Capture the cell that displays the provided text and extract its [x, y] central coordinate. 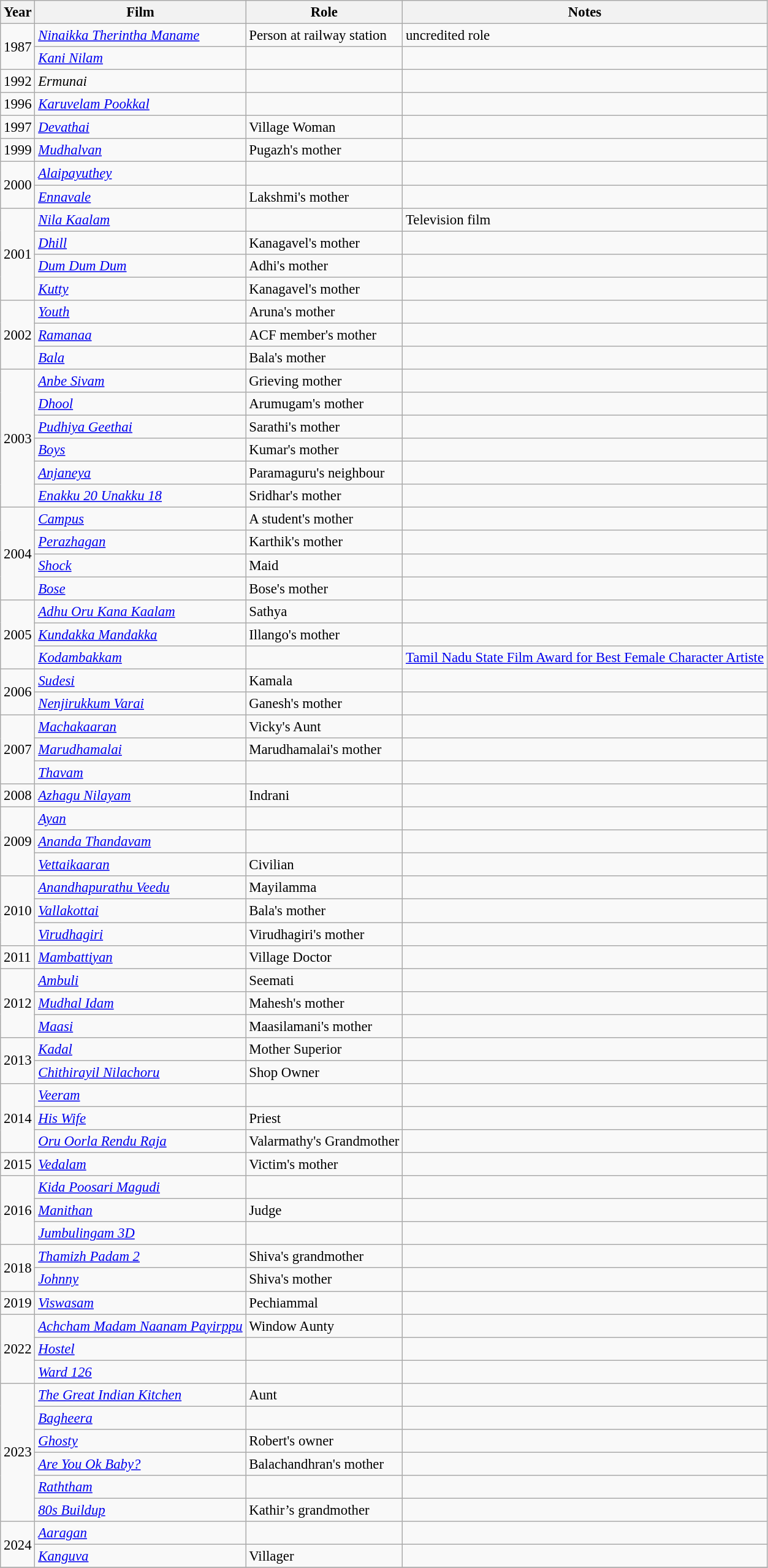
Aruna's mother [324, 312]
Judge [324, 1211]
2014 [18, 1118]
Johnny [140, 1280]
Maasi [140, 1026]
Sathya [324, 611]
Enakku 20 Unakku 18 [140, 496]
Alaipayuthey [140, 173]
Role [324, 12]
2019 [18, 1303]
Sarathi's mother [324, 427]
Ganesh's mother [324, 704]
Raththam [140, 1487]
Ninaikka Therintha Maname [140, 36]
2009 [18, 842]
Oru Oorla Rendu Raja [140, 1141]
Pugazh's mother [324, 150]
Azhagu Nilayam [140, 796]
Valarmathy's Grandmother [324, 1141]
Victim's mother [324, 1165]
Villager [324, 1556]
Adhu Oru Kana Kaalam [140, 611]
Karthik's mother [324, 542]
2003 [18, 438]
Nenjirukkum Varai [140, 704]
1992 [18, 82]
Maid [324, 565]
2005 [18, 634]
Kundakka Mandakka [140, 634]
2018 [18, 1268]
Ennavale [140, 197]
Are You Ok Baby? [140, 1464]
Kanguva [140, 1556]
Seemati [324, 980]
2011 [18, 957]
Jumbulingam 3D [140, 1233]
Ramanaa [140, 335]
80s Buildup [140, 1510]
Television film [585, 219]
Priest [324, 1118]
Mudhal Idam [140, 1003]
Kutty [140, 289]
Arumugam's mother [324, 404]
Kumar's mother [324, 450]
Machakaaran [140, 726]
A student's mother [324, 519]
Virudhagiri's mother [324, 934]
Chithirayil Nilachoru [140, 1072]
Youth [140, 312]
2004 [18, 554]
Pechiammal [324, 1303]
Sudesi [140, 680]
Hostel [140, 1349]
Year [18, 12]
Notes [585, 12]
Dhool [140, 404]
Kida Poosari Magudi [140, 1187]
Dum Dum Dum [140, 265]
Manithan [140, 1211]
Ermunai [140, 82]
Kani Nilam [140, 58]
Vicky's Aunt [324, 726]
2022 [18, 1349]
Bala [140, 358]
Tamil Nadu State Film Award for Best Female Character Artiste [585, 658]
2006 [18, 691]
Anjaneya [140, 473]
Village Woman [324, 127]
Sridhar's mother [324, 496]
1997 [18, 127]
Anandhapurathu Veedu [140, 888]
Village Doctor [324, 957]
Dhill [140, 243]
Vedalam [140, 1165]
Adhi's mother [324, 265]
Lakshmi's mother [324, 197]
Indrani [324, 796]
Civilian [324, 865]
2013 [18, 1060]
Person at railway station [324, 36]
Aaragan [140, 1533]
1999 [18, 150]
Mahesh's mother [324, 1003]
2007 [18, 749]
Mayilamma [324, 888]
2023 [18, 1453]
2012 [18, 1003]
Veeram [140, 1095]
Achcham Madam Naanam Payirppu [140, 1326]
Mambattiyan [140, 957]
Shop Owner [324, 1072]
Mother Superior [324, 1049]
2008 [18, 796]
Aunt [324, 1395]
2001 [18, 254]
His Wife [140, 1118]
1987 [18, 47]
ACF member's mother [324, 335]
Boys [140, 450]
Ambuli [140, 980]
Bagheera [140, 1418]
Paramaguru's neighbour [324, 473]
Anbe Sivam [140, 381]
The Great Indian Kitchen [140, 1395]
Ananda Thandavam [140, 842]
uncredited role [585, 36]
Thavam [140, 773]
Marudhamalai [140, 750]
Balachandhran's mother [324, 1464]
Perazhagan [140, 542]
Kodambakkam [140, 658]
2002 [18, 335]
Kadal [140, 1049]
2016 [18, 1210]
Virudhagiri [140, 934]
Bose [140, 588]
Karuvelam Pookkal [140, 104]
Shock [140, 565]
Robert's owner [324, 1441]
Marudhamalai's mother [324, 750]
Vallakottai [140, 911]
Kathir’s grandmother [324, 1510]
Pudhiya Geethai [140, 427]
Devathai [140, 127]
Campus [140, 519]
Ward 126 [140, 1372]
Window Aunty [324, 1326]
Kamala [324, 680]
Film [140, 12]
2015 [18, 1165]
Grieving mother [324, 381]
Mudhalvan [140, 150]
1996 [18, 104]
Shiva's grandmother [324, 1257]
Vettaikaaran [140, 865]
2000 [18, 185]
Nila Kaalam [140, 219]
Thamizh Padam 2 [140, 1257]
Ayan [140, 819]
Maasilamani's mother [324, 1026]
Bose's mother [324, 588]
Shiva's mother [324, 1280]
Ghosty [140, 1441]
2024 [18, 1545]
Viswasam [140, 1303]
2010 [18, 911]
Illango's mother [324, 634]
